Provide the (x, y) coordinate of the cell's center where the given text is located.  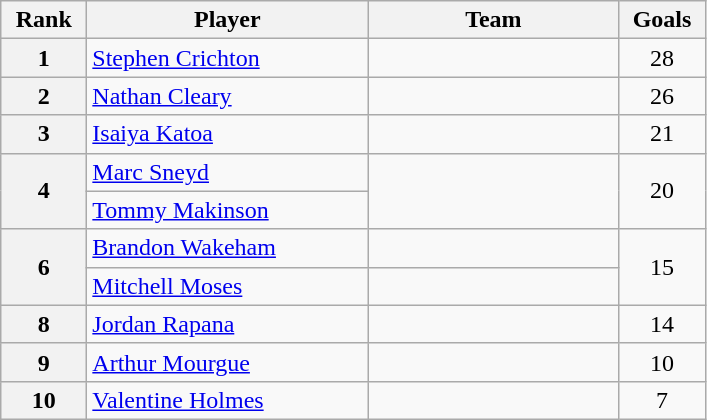
Isaiya Katoa (228, 134)
Jordan Rapana (228, 324)
3 (44, 134)
Team (494, 20)
9 (44, 362)
Nathan Cleary (228, 96)
Goals (662, 20)
Player (228, 20)
Marc Sneyd (228, 172)
2 (44, 96)
Rank (44, 20)
4 (44, 191)
6 (44, 267)
Tommy Makinson (228, 210)
Stephen Crichton (228, 58)
15 (662, 267)
Valentine Holmes (228, 400)
Mitchell Moses (228, 286)
1 (44, 58)
Arthur Mourgue (228, 362)
28 (662, 58)
7 (662, 400)
14 (662, 324)
Brandon Wakeham (228, 248)
20 (662, 191)
21 (662, 134)
8 (44, 324)
26 (662, 96)
